Identify which cell holds the provided text, then report its (x, y) central coordinate. 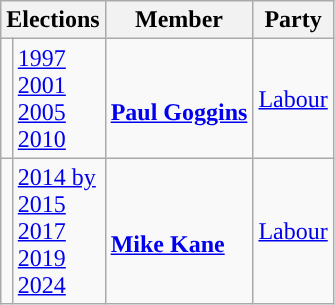
Paul Goggins (179, 98)
2014 by2015201720192024 (58, 231)
Party (293, 20)
Member (179, 20)
Mike Kane (179, 231)
1997200120052010 (58, 98)
Elections (53, 20)
